Scan for the cell matching the given text and deliver its [X, Y] coordinate at center. 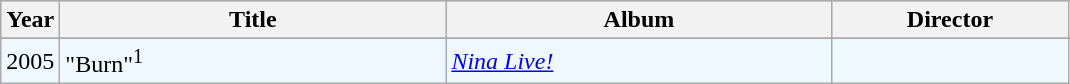
Year [30, 20]
Album [639, 20]
Title [253, 20]
2005 [30, 62]
Nina Live! [639, 62]
Director [950, 20]
"Burn"1 [253, 62]
